Provide the [x, y] coordinate of the cell's center where the given text is located.  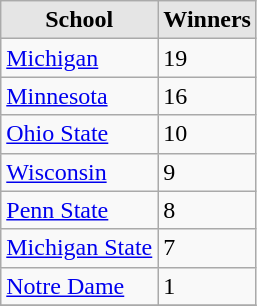
8 [208, 210]
10 [208, 134]
Minnesota [80, 96]
Michigan [80, 58]
Notre Dame [80, 286]
Wisconsin [80, 172]
Penn State [80, 210]
1 [208, 286]
School [80, 20]
16 [208, 96]
Winners [208, 20]
9 [208, 172]
Michigan State [80, 248]
Ohio State [80, 134]
19 [208, 58]
7 [208, 248]
